Locate the cell with the specified text and output its [X, Y] center coordinate. 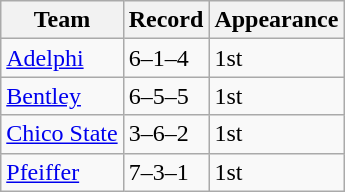
Team [62, 20]
7–3–1 [166, 172]
6–5–5 [166, 96]
Chico State [62, 134]
Appearance [276, 20]
3–6–2 [166, 134]
Pfeiffer [62, 172]
Adelphi [62, 58]
Bentley [62, 96]
Record [166, 20]
6–1–4 [166, 58]
